From the cell containing the given text, extract its center point as [x, y] coordinate. 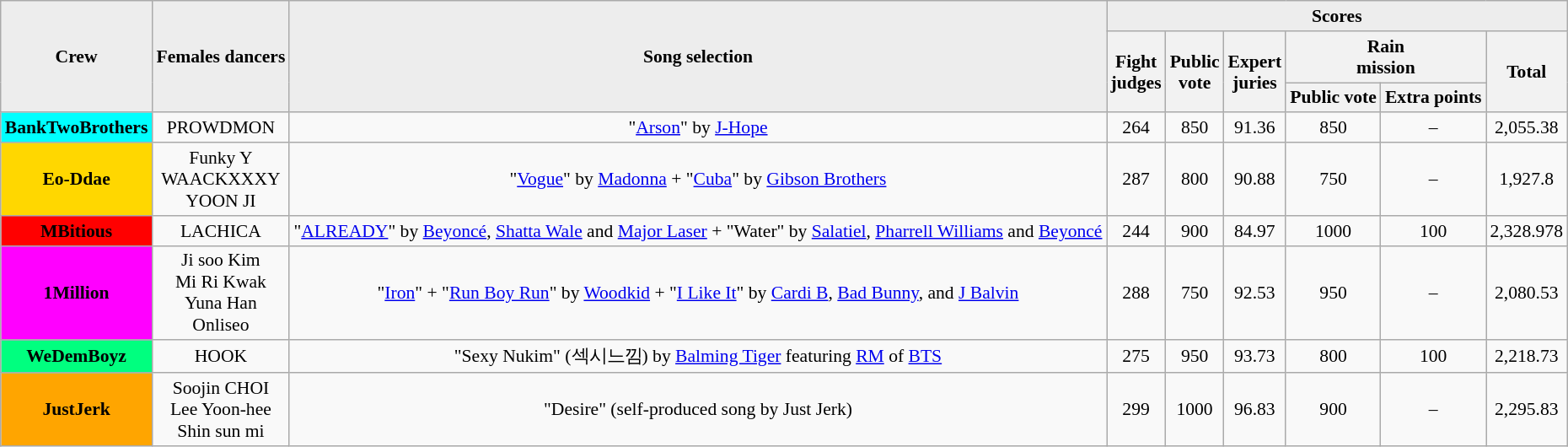
"Desire" (self-produced song by Just Jerk) [698, 410]
MBitious [77, 231]
Females dancers [221, 57]
Publicvote [1195, 73]
84.97 [1255, 231]
2,295.83 [1527, 410]
1Million [77, 293]
264 [1136, 128]
299 [1136, 410]
Crew [77, 57]
Scores [1337, 16]
90.88 [1255, 179]
"Vogue" by Madonna + "Cuba" by Gibson Brothers [698, 179]
Extra points [1433, 98]
244 [1136, 231]
Public vote [1334, 98]
LACHICA [221, 231]
288 [1136, 293]
2,055.38 [1527, 128]
"Arson" by J-Hope [698, 128]
287 [1136, 179]
275 [1136, 358]
Soojin CHOILee Yoon-heeShin sun mi [221, 410]
Expertjuries [1255, 73]
Song selection [698, 57]
96.83 [1255, 410]
Funky YWAACKXXXYYOON JI [221, 179]
"Iron" + "Run Boy Run" by Woodkid + "I Like It" by Cardi B, Bad Bunny, and J Balvin [698, 293]
92.53 [1255, 293]
PROWDMON [221, 128]
JustJerk [77, 410]
2,328.978 [1527, 231]
2,080.53 [1527, 293]
Ji soo KimMi Ri KwakYuna HanOnliseo [221, 293]
1,927.8 [1527, 179]
"Sexy Nukim" (섹시느낌) by Balming Tiger featuring RM of BTS [698, 358]
BankTwoBrothers [77, 128]
2,218.73 [1527, 358]
WeDemBoyz [77, 358]
Fightjudges [1136, 73]
93.73 [1255, 358]
91.36 [1255, 128]
Eo-Ddae [77, 179]
"ALREADY" by Beyoncé, Shatta Wale and Major Laser + "Water" by Salatiel, Pharrell Williams and Beyoncé [698, 231]
Rainmission [1386, 57]
Total [1527, 73]
HOOK [221, 358]
